Capture the cell that displays the provided text and extract its [x, y] central coordinate. 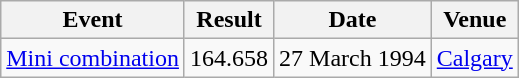
Calgary [474, 58]
Mini combination [93, 58]
Date [353, 20]
27 March 1994 [353, 58]
164.658 [228, 58]
Venue [474, 20]
Event [93, 20]
Result [228, 20]
